Find where the given text appears and provide that cell's center as (x, y) coordinate. 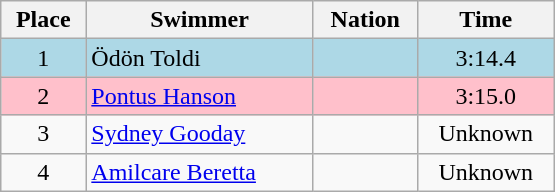
3:14.4 (486, 58)
Nation (365, 20)
Sydney Gooday (200, 134)
1 (44, 58)
2 (44, 96)
Place (44, 20)
Ödön Toldi (200, 58)
Time (486, 20)
4 (44, 172)
3:15.0 (486, 96)
Pontus Hanson (200, 96)
Swimmer (200, 20)
Amilcare Beretta (200, 172)
3 (44, 134)
